Extract the (x, y) coordinate from the center of the cell holding the provided text.  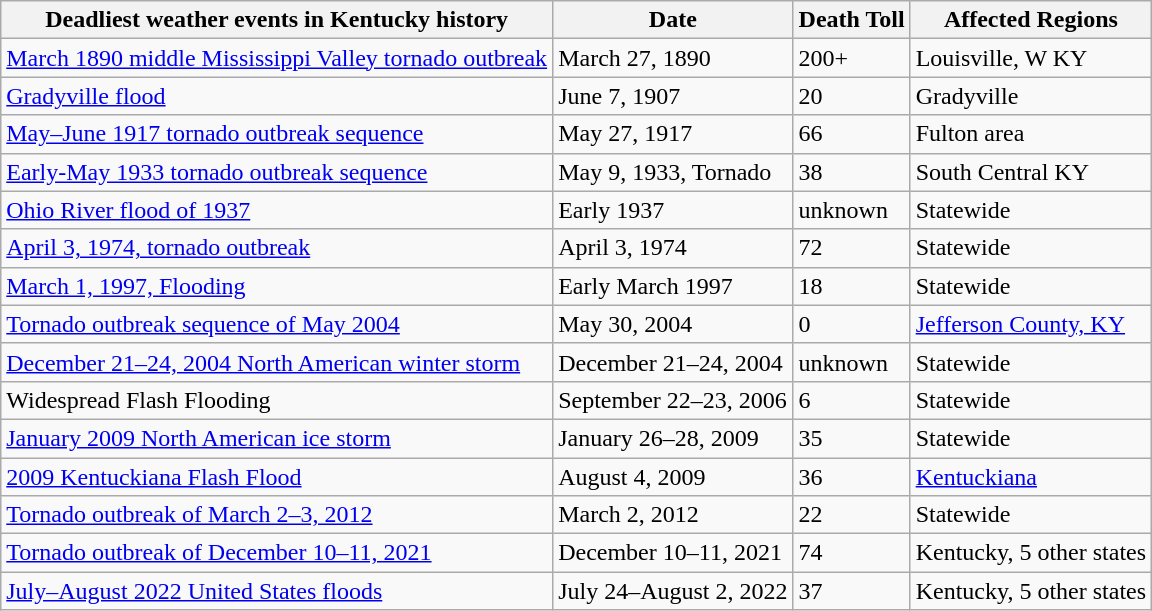
Gradyville flood (277, 96)
August 4, 2009 (673, 477)
Date (673, 20)
35 (852, 438)
Ohio River flood of 1937 (277, 210)
April 3, 1974, tornado outbreak (277, 248)
Death Toll (852, 20)
37 (852, 591)
18 (852, 286)
36 (852, 477)
Kentuckiana (1030, 477)
May 9, 1933, Tornado (673, 172)
6 (852, 400)
Jefferson County, KY (1030, 324)
Tornado outbreak of March 2–3, 2012 (277, 515)
May 27, 1917 (673, 134)
May 30, 2004 (673, 324)
74 (852, 553)
January 26–28, 2009 (673, 438)
March 1, 1997, Flooding (277, 286)
Tornado outbreak of December 10–11, 2021 (277, 553)
0 (852, 324)
Deadliest weather events in Kentucky history (277, 20)
Tornado outbreak sequence of May 2004 (277, 324)
March 1890 middle Mississippi Valley tornado outbreak (277, 58)
December 10–11, 2021 (673, 553)
South Central KY (1030, 172)
66 (852, 134)
200+ (852, 58)
Louisville, W KY (1030, 58)
Widespread Flash Flooding (277, 400)
April 3, 1974 (673, 248)
July–August 2022 United States floods (277, 591)
June 7, 1907 (673, 96)
January 2009 North American ice storm (277, 438)
December 21–24, 2004 (673, 362)
March 27, 1890 (673, 58)
22 (852, 515)
20 (852, 96)
2009 Kentuckiana Flash Flood (277, 477)
Early March 1997 (673, 286)
Gradyville (1030, 96)
Early 1937 (673, 210)
38 (852, 172)
Affected Regions (1030, 20)
72 (852, 248)
March 2, 2012 (673, 515)
Fulton area (1030, 134)
Early-May 1933 tornado outbreak sequence (277, 172)
December 21–24, 2004 North American winter storm (277, 362)
September 22–23, 2006 (673, 400)
May–June 1917 tornado outbreak sequence (277, 134)
July 24–August 2, 2022 (673, 591)
